Capture the cell that displays the provided text and extract its (X, Y) central coordinate. 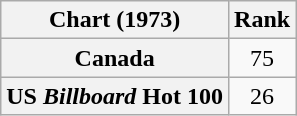
26 (262, 96)
Canada (115, 58)
Chart (1973) (115, 20)
Rank (262, 20)
US Billboard Hot 100 (115, 96)
75 (262, 58)
